Extract the [X, Y] coordinate from the center of the cell holding the provided text.  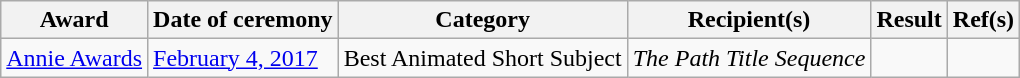
The Path Title Sequence [749, 58]
Ref(s) [983, 20]
Category [482, 20]
Date of ceremony [244, 20]
Result [909, 20]
February 4, 2017 [244, 58]
Annie Awards [74, 58]
Recipient(s) [749, 20]
Award [74, 20]
Best Animated Short Subject [482, 58]
